Return the (X, Y) coordinate for the center point of the cell that contains the specified text.  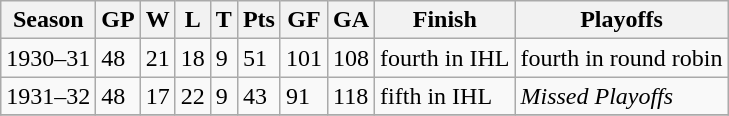
91 (304, 96)
Finish (445, 20)
22 (192, 96)
GP (118, 20)
Missed Playoffs (622, 96)
51 (258, 58)
fifth in IHL (445, 96)
L (192, 20)
21 (158, 58)
Playoffs (622, 20)
fourth in IHL (445, 58)
Pts (258, 20)
GF (304, 20)
T (224, 20)
W (158, 20)
fourth in round robin (622, 58)
43 (258, 96)
1930–31 (48, 58)
1931–32 (48, 96)
118 (352, 96)
GA (352, 20)
17 (158, 96)
108 (352, 58)
Season (48, 20)
101 (304, 58)
18 (192, 58)
